Locate the cell with the specified text and output its [x, y] center coordinate. 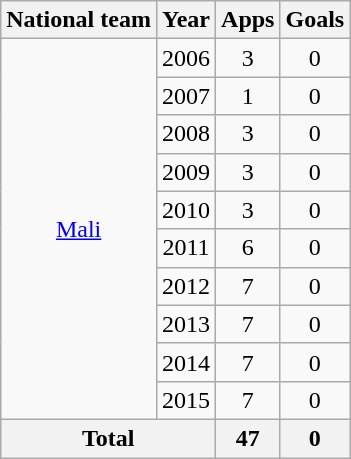
47 [248, 438]
2013 [186, 324]
Apps [248, 20]
2012 [186, 286]
1 [248, 96]
2015 [186, 400]
2008 [186, 134]
Goals [315, 20]
Total [108, 438]
2007 [186, 96]
2009 [186, 172]
Mali [79, 230]
National team [79, 20]
6 [248, 248]
2014 [186, 362]
2010 [186, 210]
2011 [186, 248]
Year [186, 20]
2006 [186, 58]
